Capture the cell that displays the provided text and extract its [X, Y] central coordinate. 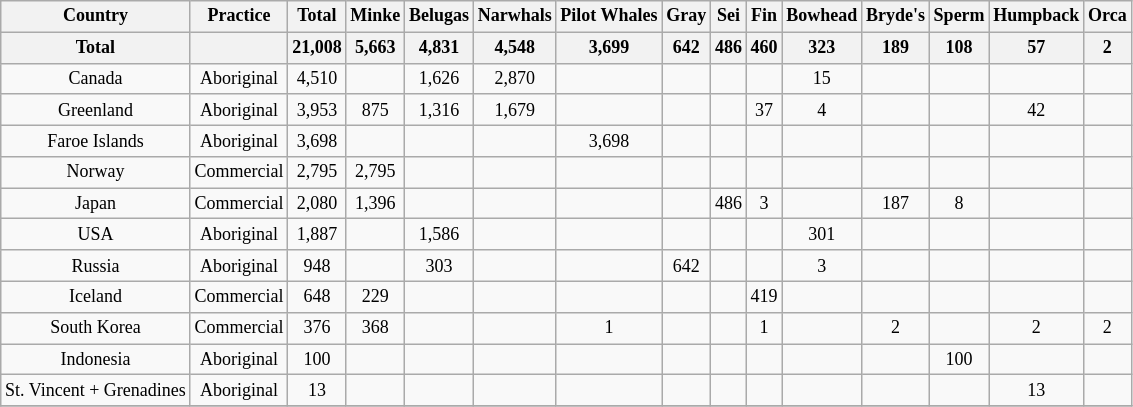
Narwhals [514, 16]
Gray [686, 16]
368 [376, 328]
Pilot Whales [609, 16]
21,008 [317, 48]
Faroe Islands [96, 140]
Belugas [440, 16]
4 [822, 110]
1,396 [376, 204]
948 [317, 266]
USA [96, 234]
Fin [764, 16]
1,316 [440, 110]
Minke [376, 16]
Practice [239, 16]
57 [1036, 48]
37 [764, 110]
Country [96, 16]
4,831 [440, 48]
Greenland [96, 110]
1,887 [317, 234]
Bowhead [822, 16]
1,679 [514, 110]
Bryde's [896, 16]
301 [822, 234]
Canada [96, 78]
3,699 [609, 48]
419 [764, 296]
Orca [1108, 16]
Japan [96, 204]
42 [1036, 110]
875 [376, 110]
460 [764, 48]
Indonesia [96, 360]
648 [317, 296]
8 [959, 204]
2,080 [317, 204]
St. Vincent + Grenadines [96, 390]
Sei [729, 16]
15 [822, 78]
4,548 [514, 48]
Norway [96, 172]
187 [896, 204]
108 [959, 48]
Russia [96, 266]
5,663 [376, 48]
323 [822, 48]
Humpback [1036, 16]
376 [317, 328]
229 [376, 296]
4,510 [317, 78]
303 [440, 266]
3,953 [317, 110]
1,586 [440, 234]
Iceland [96, 296]
South Korea [96, 328]
189 [896, 48]
2,870 [514, 78]
Sperm [959, 16]
1,626 [440, 78]
